Output the [x, y] coordinate of the center of the cell containing the given text.  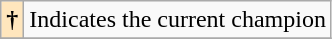
† [12, 20]
Indicates the current champion [178, 20]
